Return (X, Y) of the center of cell containing provided text 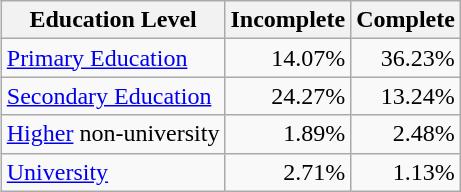
University (113, 172)
1.13% (406, 172)
Incomplete (288, 20)
36.23% (406, 58)
14.07% (288, 58)
2.71% (288, 172)
Secondary Education (113, 96)
24.27% (288, 96)
Complete (406, 20)
Primary Education (113, 58)
13.24% (406, 96)
Higher non-university (113, 134)
Education Level (113, 20)
1.89% (288, 134)
2.48% (406, 134)
